Determine the [X, Y] coordinate at the center of the cell enclosing the given text.  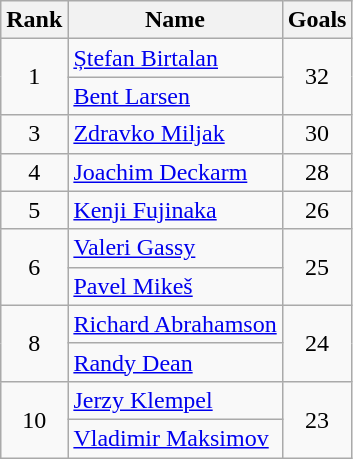
Rank [34, 20]
24 [317, 343]
Bent Larsen [175, 96]
32 [317, 77]
23 [317, 419]
Richard Abrahamson [175, 324]
3 [34, 134]
8 [34, 343]
Joachim Deckarm [175, 172]
Ștefan Birtalan [175, 58]
Randy Dean [175, 362]
30 [317, 134]
4 [34, 172]
6 [34, 267]
Name [175, 20]
Goals [317, 20]
1 [34, 77]
Vladimir Maksimov [175, 438]
Pavel Mikeš [175, 286]
Zdravko Miljak [175, 134]
Kenji Fujinaka [175, 210]
28 [317, 172]
10 [34, 419]
Jerzy Klempel [175, 400]
Valeri Gassy [175, 248]
26 [317, 210]
25 [317, 267]
5 [34, 210]
